Locate the cell with the specified text and output its (x, y) center coordinate. 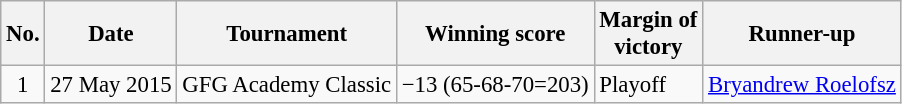
Bryandrew Roelofsz (802, 85)
Winning score (495, 34)
No. (23, 34)
Margin ofvictory (648, 34)
Date (111, 34)
Playoff (648, 85)
Runner-up (802, 34)
−13 (65-68-70=203) (495, 85)
Tournament (286, 34)
GFG Academy Classic (286, 85)
27 May 2015 (111, 85)
1 (23, 85)
